From the cell containing the given text, extract its center point as [x, y] coordinate. 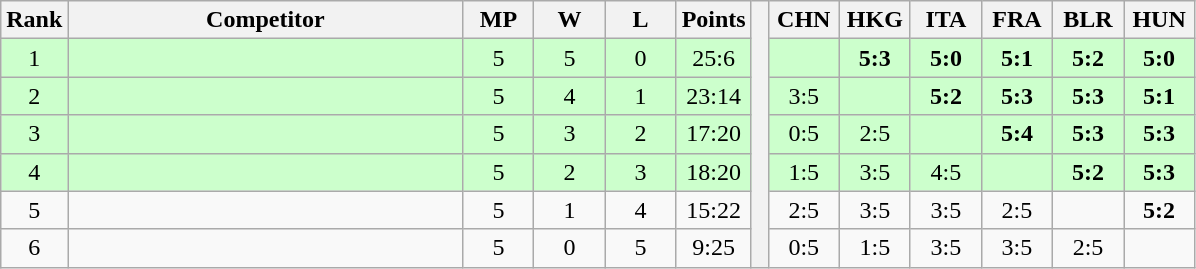
L [640, 20]
MP [498, 20]
Points [714, 20]
Rank [34, 20]
W [570, 20]
18:20 [714, 172]
4:5 [946, 172]
BLR [1088, 20]
FRA [1016, 20]
CHN [804, 20]
15:22 [714, 210]
9:25 [714, 248]
Competitor [266, 20]
ITA [946, 20]
HKG [874, 20]
5:4 [1016, 134]
17:20 [714, 134]
23:14 [714, 96]
25:6 [714, 58]
6 [34, 248]
HUN [1160, 20]
